Return (x, y) of the center of cell containing provided text 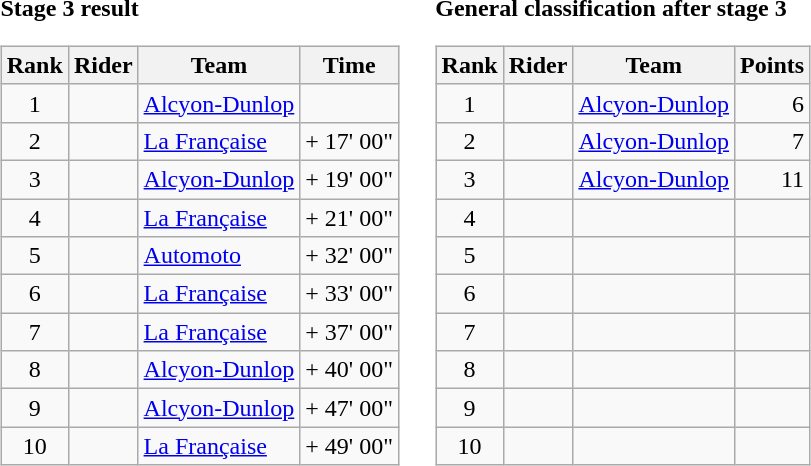
+ 47' 00" (350, 408)
11 (772, 179)
+ 40' 00" (350, 370)
+ 33' 00" (350, 294)
+ 49' 00" (350, 446)
+ 37' 00" (350, 332)
Automoto (219, 256)
+ 21' 00" (350, 217)
Points (772, 65)
+ 17' 00" (350, 141)
Time (350, 65)
+ 19' 00" (350, 179)
+ 32' 00" (350, 256)
